Capture the cell that displays the provided text and extract its (x, y) central coordinate. 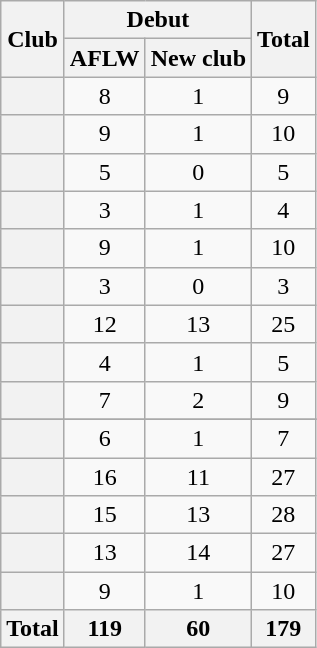
25 (284, 324)
Club (33, 39)
15 (104, 515)
28 (284, 515)
6 (104, 438)
Debut (158, 20)
14 (198, 553)
AFLW (104, 58)
8 (104, 96)
11 (198, 477)
New club (198, 58)
2 (198, 400)
16 (104, 477)
60 (198, 629)
12 (104, 324)
179 (284, 629)
119 (104, 629)
